Identify which cell holds the provided text, then report its (X, Y) central coordinate. 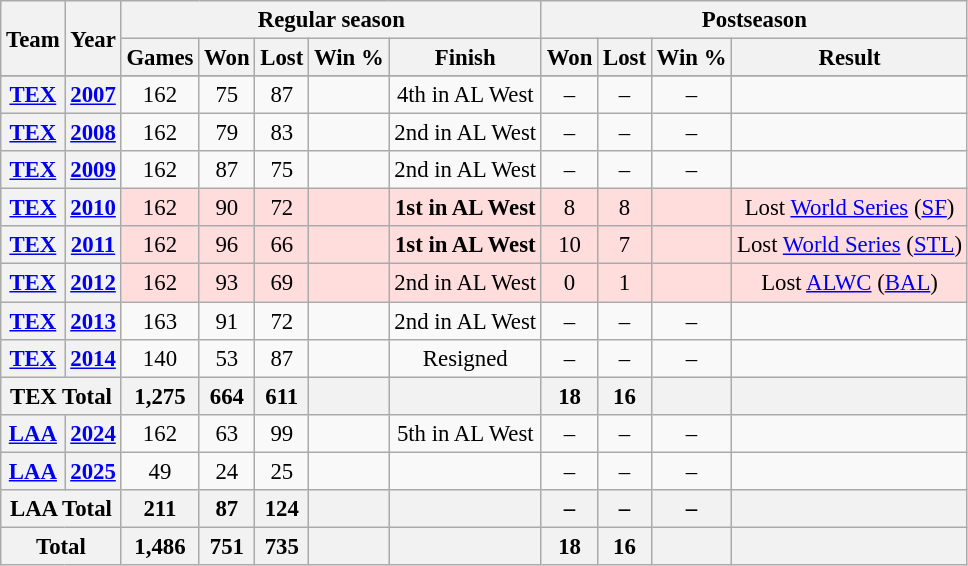
Result (850, 58)
10 (569, 245)
66 (282, 245)
2011 (93, 245)
Team (33, 38)
83 (282, 133)
TEX Total (61, 396)
63 (227, 433)
2024 (93, 433)
90 (227, 208)
2014 (93, 358)
LAA Total (61, 509)
24 (227, 471)
2012 (93, 283)
69 (282, 283)
163 (160, 321)
735 (282, 546)
93 (227, 283)
53 (227, 358)
Year (93, 38)
25 (282, 471)
99 (282, 433)
Regular season (331, 20)
611 (282, 396)
91 (227, 321)
Postseason (754, 20)
Total (61, 546)
664 (227, 396)
1,486 (160, 546)
49 (160, 471)
1,275 (160, 396)
Resigned (465, 358)
5th in AL West (465, 433)
2009 (93, 170)
7 (625, 245)
1 (625, 283)
211 (160, 509)
Lost World Series (STL) (850, 245)
Lost ALWC (BAL) (850, 283)
751 (227, 546)
2013 (93, 321)
96 (227, 245)
79 (227, 133)
2008 (93, 133)
Games (160, 58)
2007 (93, 95)
124 (282, 509)
2025 (93, 471)
0 (569, 283)
Finish (465, 58)
4th in AL West (465, 95)
2010 (93, 208)
Lost World Series (SF) (850, 208)
140 (160, 358)
